Detect which cell encompasses the target text, then output its [x, y] center coordinate. 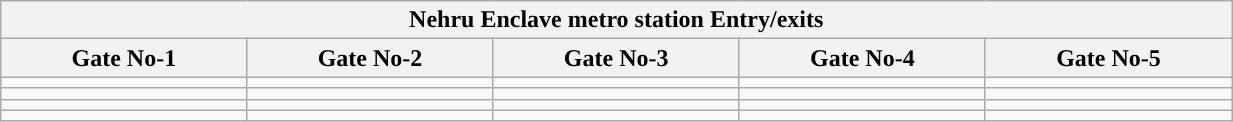
Gate No-4 [862, 58]
Gate No-1 [124, 58]
Gate No-3 [616, 58]
Gate No-2 [370, 58]
Gate No-5 [1108, 58]
Nehru Enclave metro station Entry/exits [616, 20]
